Locate the cell with the specified text and output its [x, y] center coordinate. 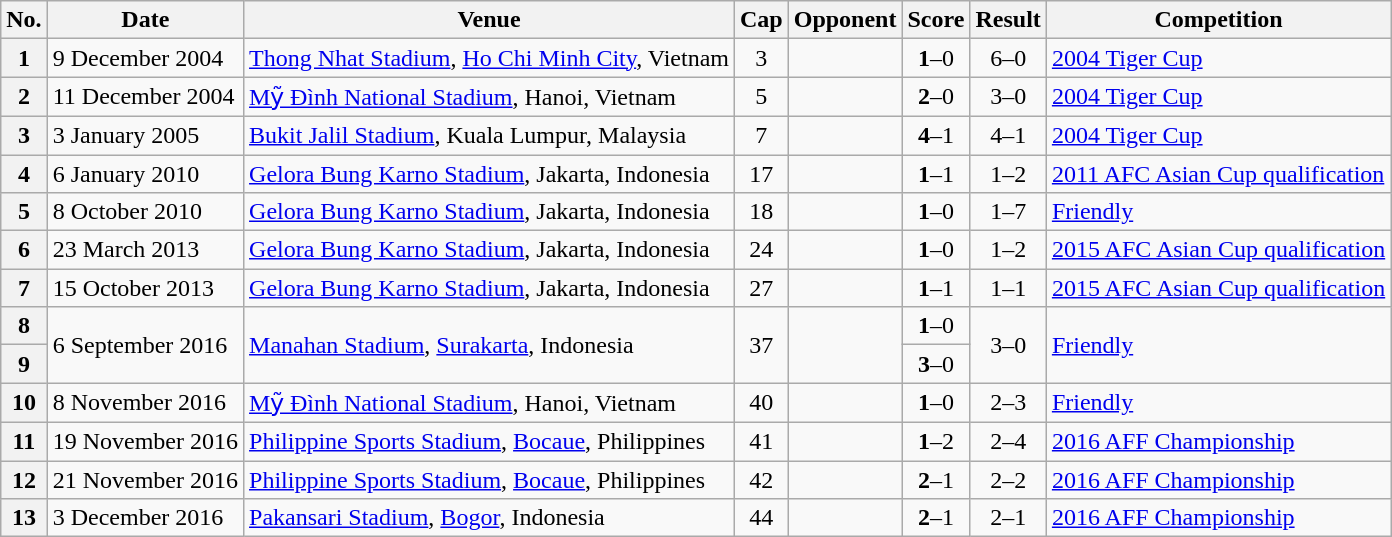
1 [24, 58]
10 [24, 403]
2 [24, 97]
13 [24, 518]
Pakansari Stadium, Bogor, Indonesia [490, 518]
Thong Nhat Stadium, Ho Chi Minh City, Vietnam [490, 58]
9 [24, 364]
2–0 [936, 97]
8 November 2016 [145, 403]
4 [24, 173]
11 December 2004 [145, 97]
Competition [1218, 20]
Score [936, 20]
27 [761, 288]
6 January 2010 [145, 173]
2–2 [1008, 479]
3 January 2005 [145, 135]
2–4 [1008, 441]
2–3 [1008, 403]
42 [761, 479]
Manahan Stadium, Surakarta, Indonesia [490, 345]
6 September 2016 [145, 345]
41 [761, 441]
21 November 2016 [145, 479]
18 [761, 212]
Bukit Jalil Stadium, Kuala Lumpur, Malaysia [490, 135]
17 [761, 173]
Cap [761, 20]
3 December 2016 [145, 518]
6–0 [1008, 58]
No. [24, 20]
19 November 2016 [145, 441]
44 [761, 518]
6 [24, 250]
Date [145, 20]
8 [24, 326]
11 [24, 441]
24 [761, 250]
9 December 2004 [145, 58]
12 [24, 479]
1–7 [1008, 212]
8 October 2010 [145, 212]
Venue [490, 20]
40 [761, 403]
Opponent [845, 20]
Result [1008, 20]
15 October 2013 [145, 288]
2011 AFC Asian Cup qualification [1218, 173]
23 March 2013 [145, 250]
37 [761, 345]
